For the text-containing cell, return its midpoint in (x, y) coordinate format. 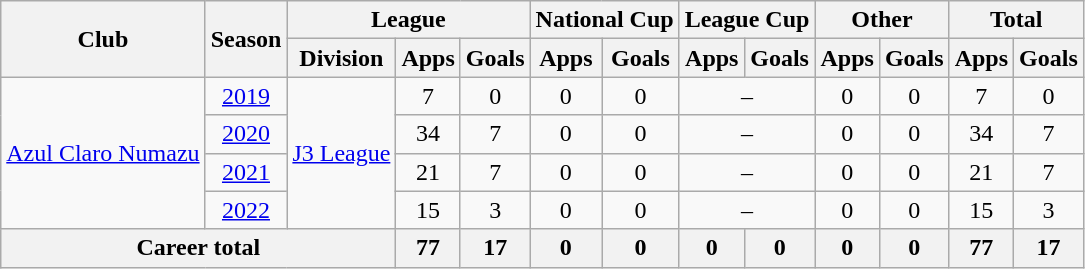
League (408, 20)
Total (1016, 20)
Division (342, 58)
2022 (246, 210)
2020 (246, 134)
Career total (198, 248)
League Cup (747, 20)
Azul Claro Numazu (103, 153)
J3 League (342, 153)
2019 (246, 96)
Season (246, 39)
2021 (246, 172)
National Cup (604, 20)
Other (882, 20)
Club (103, 39)
